Locate the cell with the specified text and output its [x, y] center coordinate. 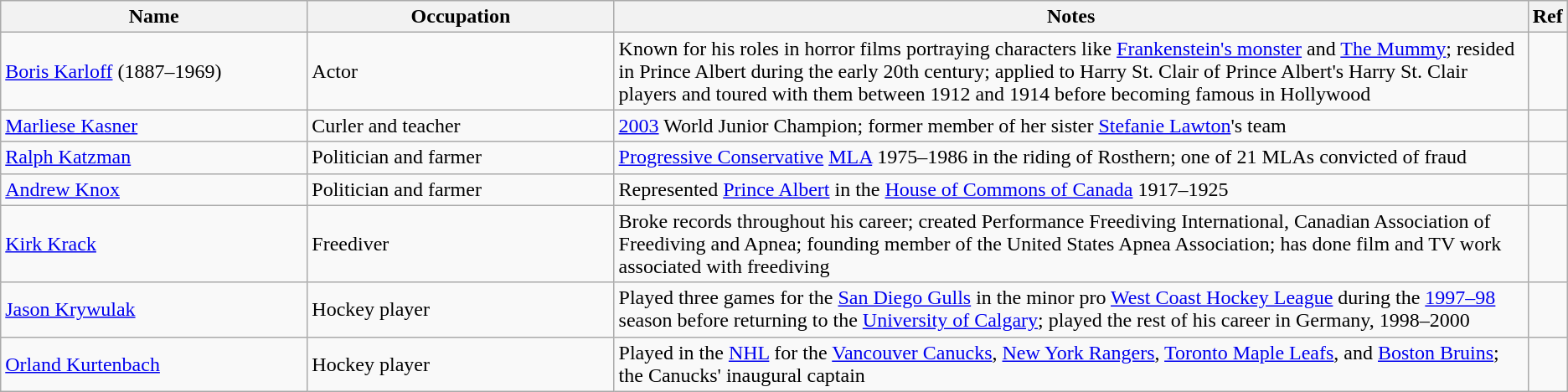
Name [154, 17]
Andrew Knox [154, 189]
Actor [461, 71]
Kirk Krack [154, 244]
Curler and teacher [461, 126]
Marliese Kasner [154, 126]
Progressive Conservative MLA 1975–1986 in the riding of Rosthern; one of 21 MLAs convicted of fraud [1070, 157]
Ref [1548, 17]
Occupation [461, 17]
Played in the NHL for the Vancouver Canucks, New York Rangers, Toronto Maple Leafs, and Boston Bruins; the Canucks' inaugural captain [1070, 364]
Orland Kurtenbach [154, 364]
Notes [1070, 17]
Jason Krywulak [154, 310]
2003 World Junior Champion; former member of her sister Stefanie Lawton's team [1070, 126]
Ralph Katzman [154, 157]
Boris Karloff (1887–1969) [154, 71]
Represented Prince Albert in the House of Commons of Canada 1917–1925 [1070, 189]
Freediver [461, 244]
